Capture the cell that displays the provided text and extract its (x, y) central coordinate. 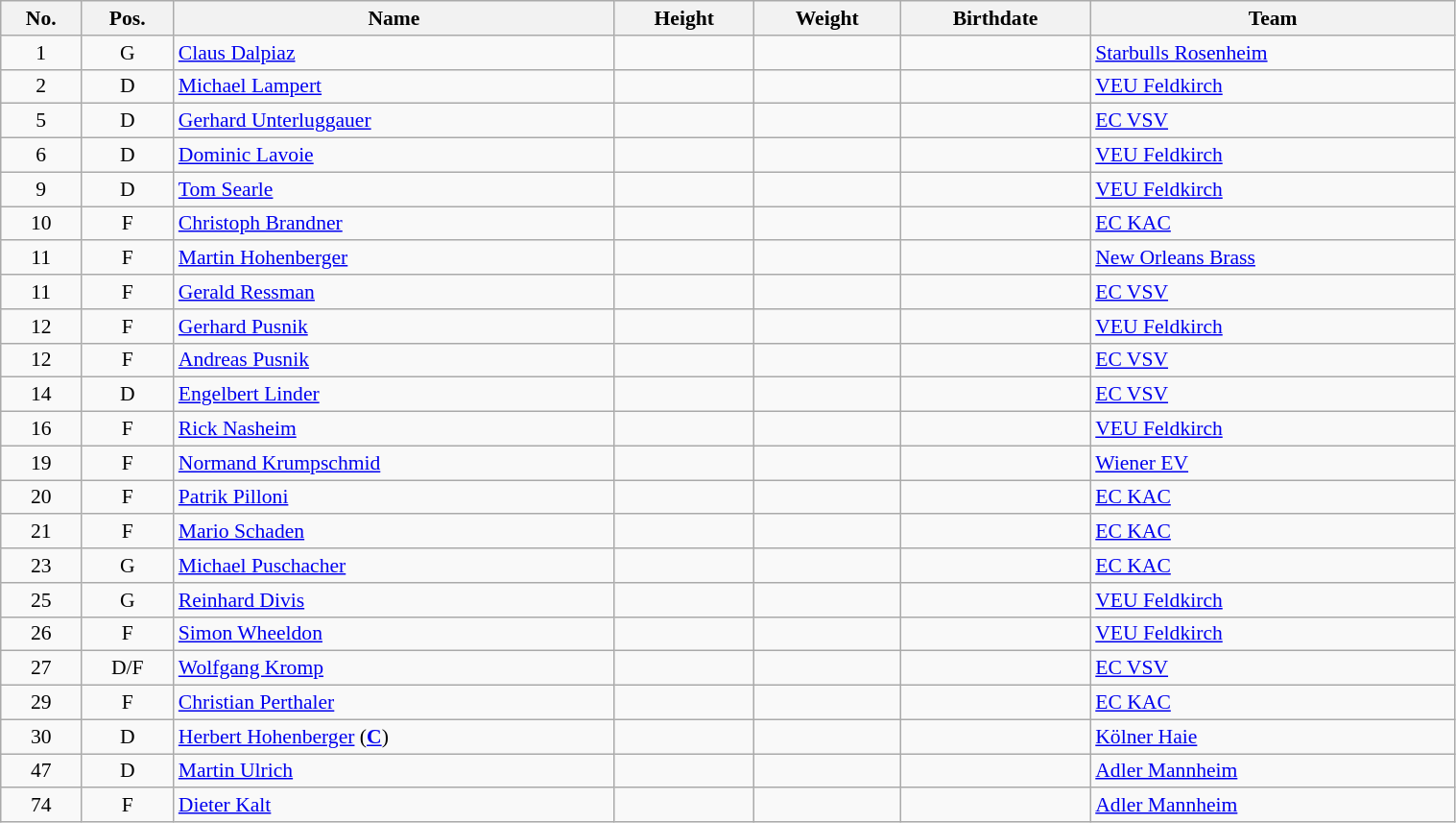
Claus Dalpiaz (394, 53)
21 (41, 532)
Simon Wheeldon (394, 634)
D/F (128, 668)
25 (41, 600)
6 (41, 156)
Christoph Brandner (394, 224)
Birthdate (995, 18)
Gerhard Unterluggauer (394, 121)
1 (41, 53)
Reinhard Divis (394, 600)
Wolfgang Kromp (394, 668)
Kölner Haie (1273, 737)
Martin Hohenberger (394, 258)
Andreas Pusnik (394, 360)
10 (41, 224)
Engelbert Linder (394, 395)
Tom Searle (394, 189)
74 (41, 806)
20 (41, 497)
Patrik Pilloni (394, 497)
Dominic Lavoie (394, 156)
Name (394, 18)
26 (41, 634)
5 (41, 121)
Height (683, 18)
14 (41, 395)
Christian Perthaler (394, 703)
16 (41, 429)
Weight (827, 18)
47 (41, 771)
Michael Puschacher (394, 566)
29 (41, 703)
Martin Ulrich (394, 771)
Michael Lampert (394, 86)
19 (41, 463)
Team (1273, 18)
Rick Nasheim (394, 429)
Normand Krumpschmid (394, 463)
New Orleans Brass (1273, 258)
27 (41, 668)
Mario Schaden (394, 532)
Starbulls Rosenheim (1273, 53)
Gerald Ressman (394, 292)
No. (41, 18)
2 (41, 86)
Pos. (128, 18)
30 (41, 737)
Herbert Hohenberger (C) (394, 737)
Dieter Kalt (394, 806)
9 (41, 189)
23 (41, 566)
Gerhard Pusnik (394, 327)
Wiener EV (1273, 463)
